Identify which cell holds the provided text, then report its (X, Y) central coordinate. 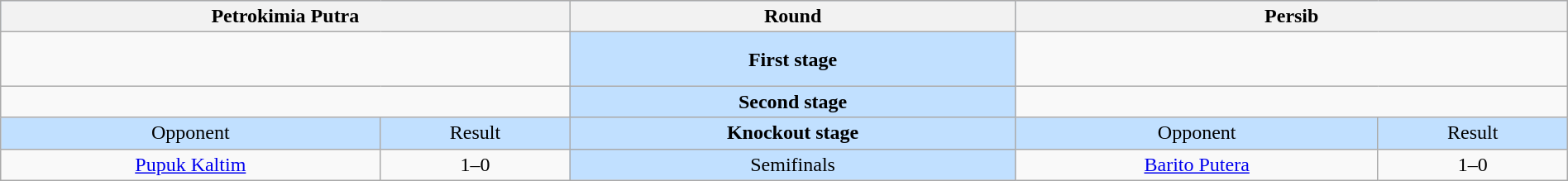
Round (792, 17)
Petrokimia Putra (285, 17)
Barito Putera (1197, 164)
First stage (792, 60)
Knockout stage (792, 133)
Persib (1292, 17)
Second stage (792, 102)
Pupuk Kaltim (190, 164)
Semifinals (792, 164)
